Determine the [X, Y] coordinate at the center of the cell enclosing the given text.  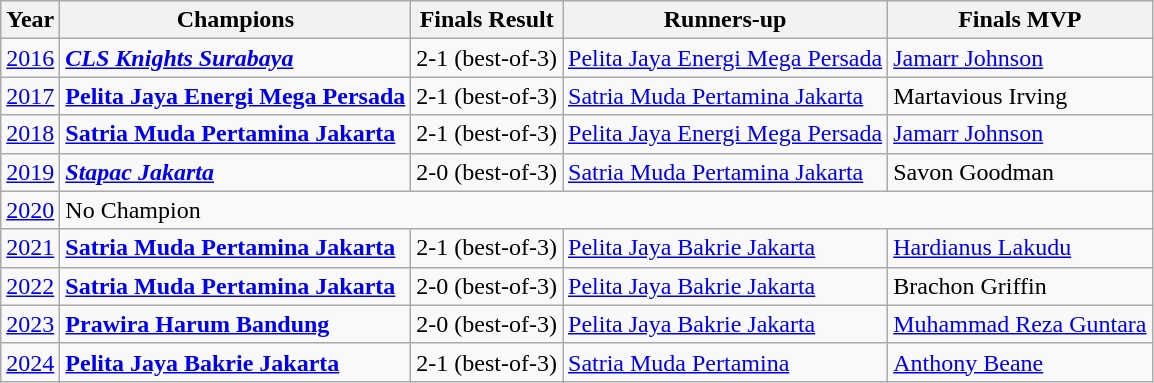
Savon Goodman [1020, 172]
2017 [30, 96]
CLS Knights Surabaya [236, 58]
2024 [30, 362]
Brachon Griffin [1020, 286]
2016 [30, 58]
Anthony Beane [1020, 362]
Runners-up [724, 20]
Martavious Irving [1020, 96]
2018 [30, 134]
No Champion [606, 210]
Finals MVP [1020, 20]
Champions [236, 20]
Stapac Jakarta [236, 172]
2023 [30, 324]
Hardianus Lakudu [1020, 248]
2020 [30, 210]
2022 [30, 286]
Muhammad Reza Guntara [1020, 324]
Year [30, 20]
2021 [30, 248]
Satria Muda Pertamina [724, 362]
Finals Result [487, 20]
Prawira Harum Bandung [236, 324]
2019 [30, 172]
